Identify which cell holds the provided text, then report its (X, Y) central coordinate. 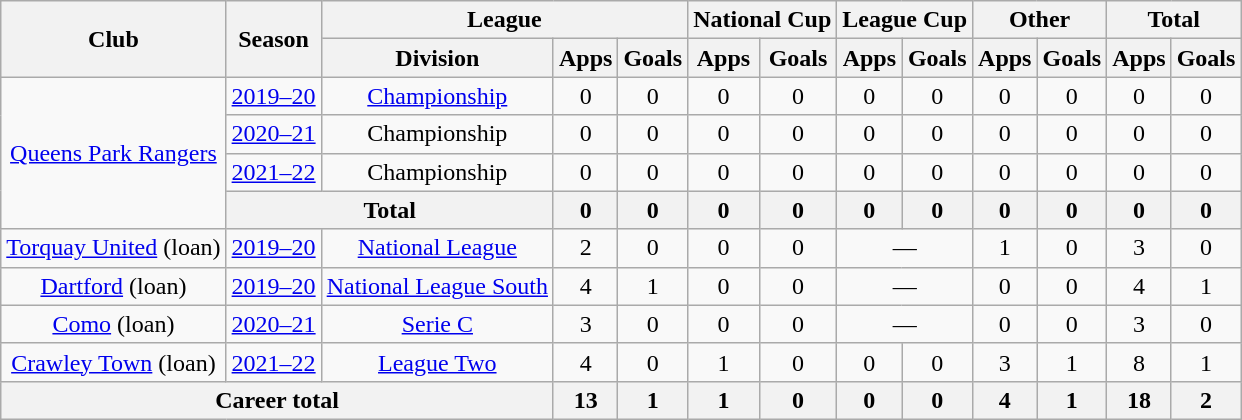
Torquay United (loan) (114, 248)
8 (1139, 362)
Division (437, 58)
Other (1040, 20)
League (504, 20)
League Two (437, 362)
National League South (437, 286)
18 (1139, 400)
Dartford (loan) (114, 286)
Season (274, 39)
National Cup (762, 20)
League Cup (905, 20)
Crawley Town (loan) (114, 362)
National League (437, 248)
Club (114, 39)
Career total (278, 400)
Como (loan) (114, 324)
Serie C (437, 324)
Queens Park Rangers (114, 153)
13 (585, 400)
